Return (x, y) of the center of cell containing provided text 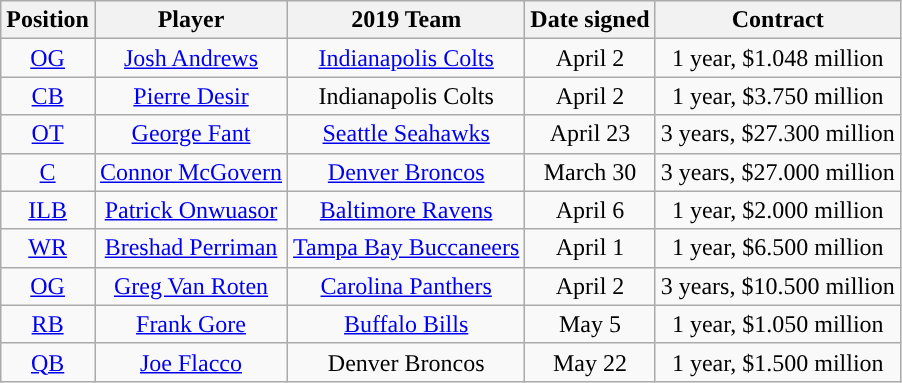
1 year, $1.500 million (778, 362)
May 5 (590, 324)
May 22 (590, 362)
ILB (48, 210)
1 year, $1.048 million (778, 58)
3 years, $27.300 million (778, 134)
QB (48, 362)
Greg Van Roten (190, 286)
Frank Gore (190, 324)
March 30 (590, 172)
3 years, $27.000 million (778, 172)
April 1 (590, 248)
3 years, $10.500 million (778, 286)
WR (48, 248)
RB (48, 324)
Player (190, 20)
Tampa Bay Buccaneers (406, 248)
OT (48, 134)
Connor McGovern (190, 172)
April 6 (590, 210)
C (48, 172)
1 year, $2.000 million (778, 210)
Date signed (590, 20)
Carolina Panthers (406, 286)
Joe Flacco (190, 362)
Seattle Seahawks (406, 134)
George Fant (190, 134)
Buffalo Bills (406, 324)
Patrick Onwuasor (190, 210)
Pierre Desir (190, 96)
Breshad Perriman (190, 248)
2019 Team (406, 20)
1 year, $1.050 million (778, 324)
Josh Andrews (190, 58)
1 year, $6.500 million (778, 248)
CB (48, 96)
Position (48, 20)
Baltimore Ravens (406, 210)
Contract (778, 20)
April 23 (590, 134)
1 year, $3.750 million (778, 96)
